From the cell containing the given text, extract its center point as (x, y) coordinate. 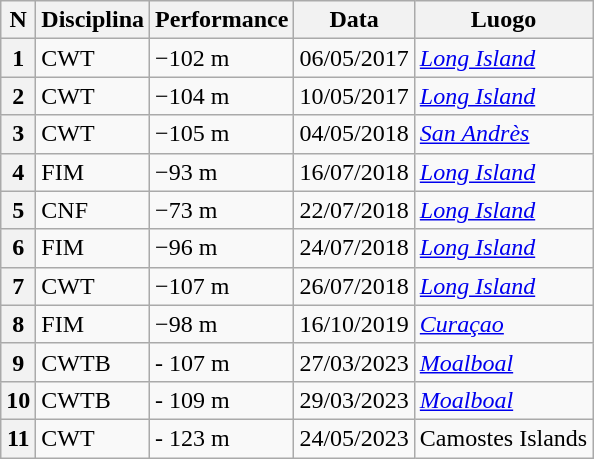
Disciplina (93, 20)
10/05/2017 (354, 96)
24/07/2018 (354, 248)
- 123 m (222, 438)
10 (18, 400)
8 (18, 324)
26/07/2018 (354, 286)
−93 m (222, 172)
N (18, 20)
- 107 m (222, 362)
−107 m (222, 286)
4 (18, 172)
04/05/2018 (354, 134)
−104 m (222, 96)
22/07/2018 (354, 210)
Data (354, 20)
1 (18, 58)
−96 m (222, 248)
Curaçao (503, 324)
7 (18, 286)
5 (18, 210)
CNF (93, 210)
Performance (222, 20)
−98 m (222, 324)
27/03/2023 (354, 362)
- 109 m (222, 400)
16/10/2019 (354, 324)
Camostes Islands (503, 438)
3 (18, 134)
−73 m (222, 210)
16/07/2018 (354, 172)
−105 m (222, 134)
2 (18, 96)
11 (18, 438)
9 (18, 362)
−102 m (222, 58)
San Andrès (503, 134)
Luogo (503, 20)
06/05/2017 (354, 58)
29/03/2023 (354, 400)
24/05/2023 (354, 438)
6 (18, 248)
